Pinpoint the cell where the given text exists, returning its (X, Y) midpoint coordinate. 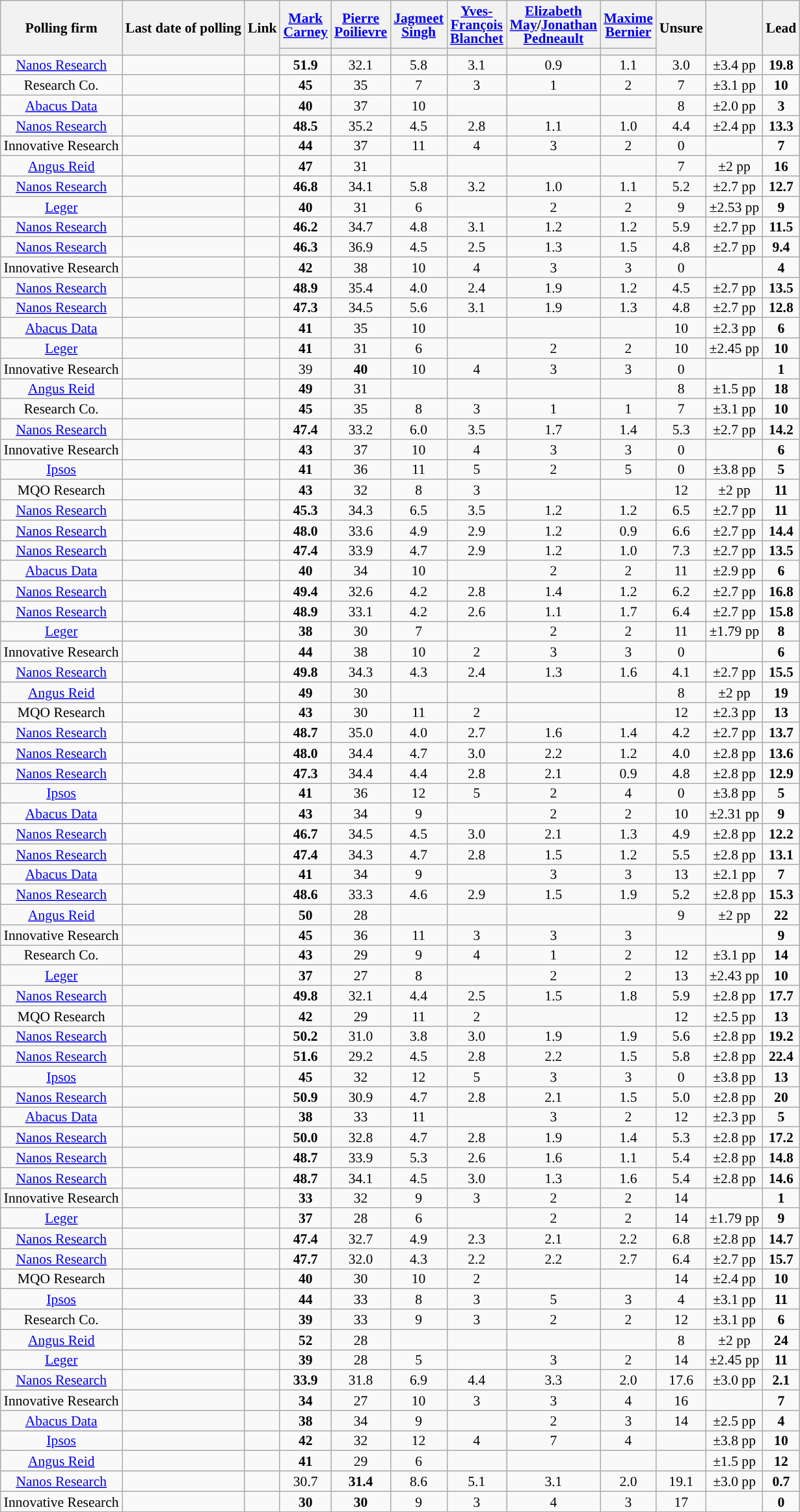
32.0 (360, 1258)
14.6 (780, 1178)
29.2 (360, 1057)
14.7 (780, 1239)
Maxime Bernier (628, 25)
6.2 (682, 592)
13.6 (780, 753)
19.2 (780, 1036)
Jagmeet Singh (419, 25)
36.9 (360, 247)
6.9 (419, 1381)
±3.4 pp (735, 65)
12.2 (780, 833)
5.1 (477, 1481)
0.7 (780, 1481)
12.9 (780, 774)
46.8 (305, 186)
17.7 (780, 996)
33.3 (360, 894)
19.1 (682, 1481)
17.6 (682, 1381)
48.6 (305, 894)
32.7 (360, 1239)
31.0 (360, 1036)
±2.0 pp (735, 105)
3.2 (477, 186)
±2.1 pp (735, 874)
5.0 (682, 1097)
47 (305, 166)
13.3 (780, 126)
±2.31 pp (735, 814)
48.5 (305, 126)
50 (305, 915)
33.2 (360, 429)
19 (780, 692)
±2.53 pp (735, 207)
12.8 (780, 308)
Last date of polling (183, 27)
9.4 (780, 247)
11.5 (780, 226)
50.0 (305, 1138)
51.6 (305, 1057)
14.2 (780, 429)
47.7 (305, 1258)
Yves-François Blanchet (477, 25)
15.8 (780, 611)
34.7 (360, 226)
15.5 (780, 672)
15.7 (780, 1258)
Polling firm (61, 27)
33.6 (360, 530)
46.7 (305, 833)
31.4 (360, 1481)
24 (780, 1339)
46.2 (305, 226)
22.4 (780, 1057)
18 (780, 389)
4.6 (419, 894)
Lead (780, 27)
31.8 (360, 1381)
32.8 (360, 1138)
5.5 (682, 854)
12.7 (780, 186)
30.9 (360, 1097)
35.2 (360, 126)
17 (682, 1502)
4.1 (682, 672)
15.3 (780, 894)
30.7 (305, 1481)
22 (780, 915)
±2.9 pp (735, 571)
32.6 (360, 592)
1.8 (628, 996)
35.0 (360, 733)
45.3 (305, 510)
50.9 (305, 1097)
16.8 (780, 592)
6.0 (419, 429)
Unsure (682, 27)
35.4 (360, 287)
6.6 (682, 530)
2.3 (477, 1239)
Pierre Poilievre (360, 25)
14.4 (780, 530)
20 (780, 1097)
6.8 (682, 1239)
46.3 (305, 247)
50.2 (305, 1036)
±2.43 pp (735, 975)
19.8 (780, 65)
3.3 (553, 1381)
7.3 (682, 550)
13.1 (780, 854)
49.4 (305, 592)
51.9 (305, 65)
Mark Carney (305, 25)
13.7 (780, 733)
17.2 (780, 1138)
14.8 (780, 1157)
3.8 (419, 1036)
Link (263, 27)
33.1 (360, 611)
8.6 (419, 1481)
52 (305, 1339)
Elizabeth May/Jonathan Pedneault (553, 25)
